Output the [x, y] coordinate of the center of the cell containing the given text.  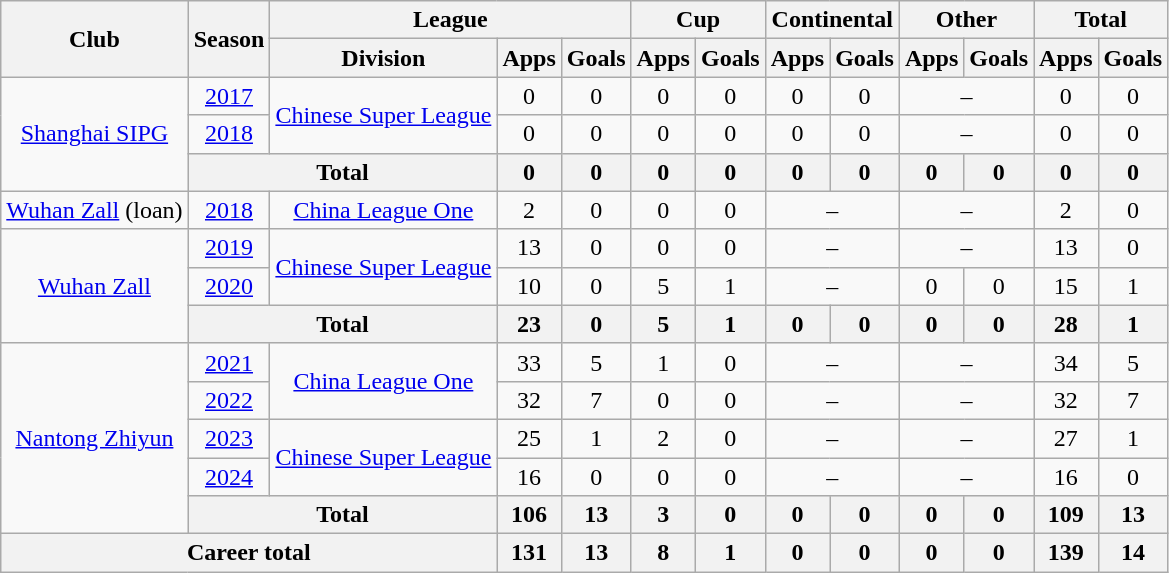
Continental [832, 20]
Nantong Zhiyun [94, 438]
2023 [229, 438]
Wuhan Zall (loan) [94, 210]
25 [529, 438]
2019 [229, 248]
10 [529, 286]
2024 [229, 477]
139 [1066, 553]
2020 [229, 286]
34 [1066, 362]
106 [529, 515]
Club [94, 39]
33 [529, 362]
28 [1066, 324]
14 [1133, 553]
109 [1066, 515]
2022 [229, 400]
2021 [229, 362]
League [450, 20]
3 [663, 515]
2017 [229, 96]
Cup [698, 20]
Wuhan Zall [94, 286]
8 [663, 553]
Shanghai SIPG [94, 134]
Career total [249, 553]
23 [529, 324]
131 [529, 553]
Division [384, 58]
15 [1066, 286]
27 [1066, 438]
Season [229, 39]
Other [966, 20]
